Locate the cell with the specified text and output its [X, Y] center coordinate. 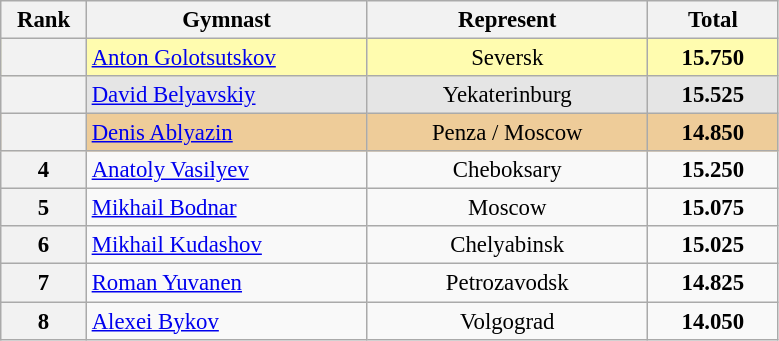
Alexei Bykov [226, 321]
4 [44, 170]
Represent [508, 20]
15.750 [714, 58]
Penza / Moscow [508, 133]
Roman Yuvanen [226, 283]
Anton Golotsutskov [226, 58]
14.050 [714, 321]
8 [44, 321]
Petrozavodsk [508, 283]
Mikhail Bodnar [226, 208]
15.075 [714, 208]
Anatoly Vasilyev [226, 170]
7 [44, 283]
Rank [44, 20]
Moscow [508, 208]
6 [44, 245]
Denis Ablyazin [226, 133]
Yekaterinburg [508, 95]
5 [44, 208]
Cheboksary [508, 170]
15.525 [714, 95]
David Belyavskiy [226, 95]
Gymnast [226, 20]
Volgograd [508, 321]
14.850 [714, 133]
Total [714, 20]
Mikhail Kudashov [226, 245]
Chelyabinsk [508, 245]
Seversk [508, 58]
15.250 [714, 170]
14.825 [714, 283]
15.025 [714, 245]
